Provide the (x, y) coordinate of the cell's center where the given text is located.  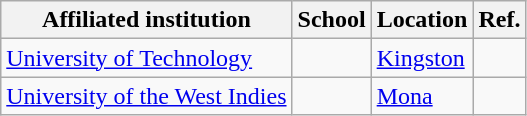
Ref. (500, 20)
School (332, 20)
University of Technology (146, 58)
University of the West Indies (146, 96)
Location (422, 20)
Kingston (422, 58)
Mona (422, 96)
Affiliated institution (146, 20)
